Scan for the cell matching the given text and deliver its [X, Y] coordinate at center. 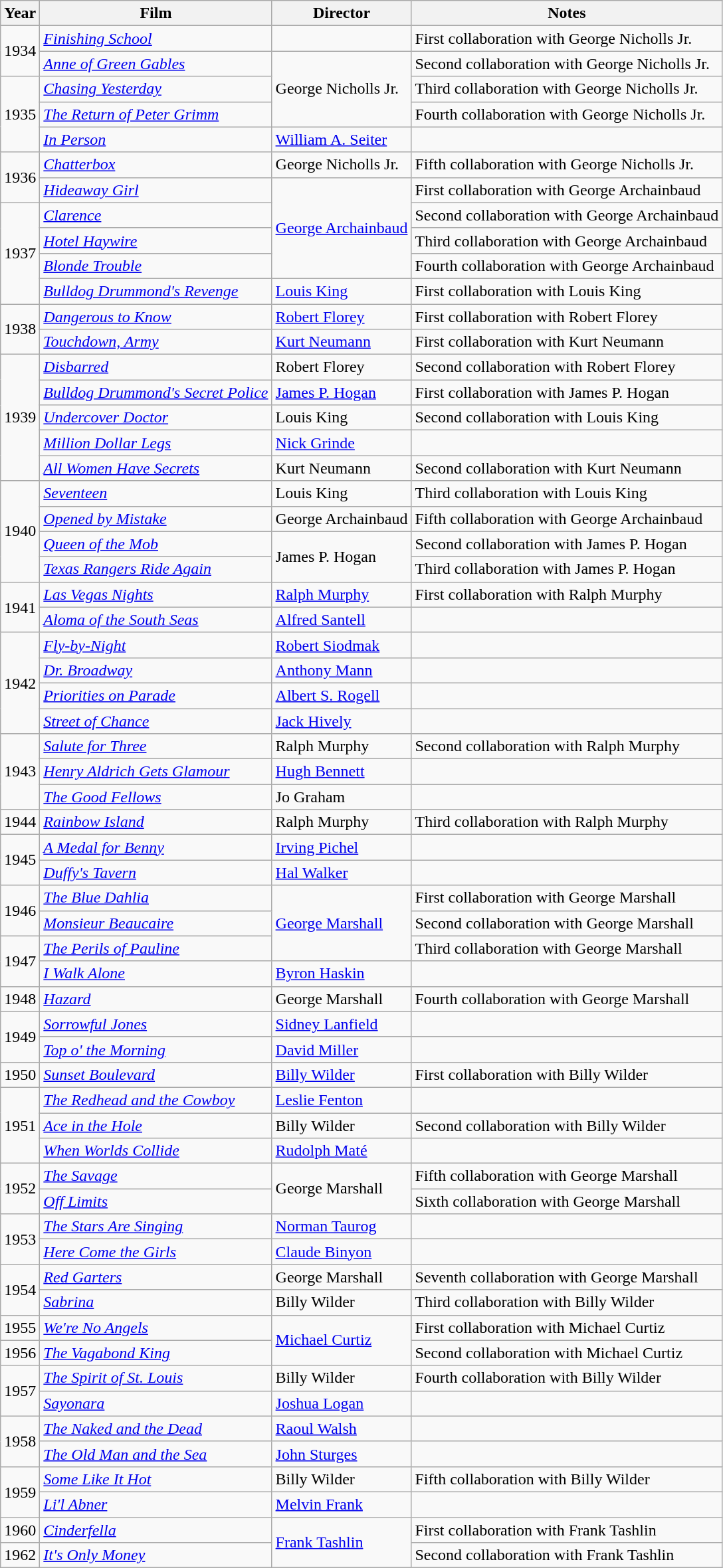
1941 [20, 607]
Film [155, 13]
First collaboration with George Archainbaud [567, 190]
Frank Tashlin [342, 1542]
Fifth collaboration with George Archainbaud [567, 519]
Salute for Three [155, 746]
Monsieur Beaucaire [155, 923]
1951 [20, 1125]
Albert S. Rogell [342, 695]
Second collaboration with Robert Florey [567, 367]
1934 [20, 51]
Opened by Mistake [155, 519]
1959 [20, 1492]
Hazard [155, 999]
Las Vegas Nights [155, 594]
1946 [20, 911]
The Blue Dahlia [155, 898]
First collaboration with Michael Curtiz [567, 1328]
Second collaboration with Michael Curtiz [567, 1353]
Sidney Lanfield [342, 1024]
Bulldog Drummond's Revenge [155, 291]
Second collaboration with Louis King [567, 418]
Fifth collaboration with Billy Wilder [567, 1479]
Rainbow Island [155, 822]
Finishing School [155, 39]
First collaboration with Billy Wilder [567, 1075]
1938 [20, 329]
1962 [20, 1555]
Raoul Walsh [342, 1429]
Anthony Mann [342, 670]
1945 [20, 860]
Queen of the Mob [155, 544]
1942 [20, 683]
Fifth collaboration with George Nicholls Jr. [567, 165]
Hugh Bennett [342, 772]
Texas Rangers Ride Again [155, 569]
1936 [20, 177]
1960 [20, 1529]
Leslie Fenton [342, 1100]
Chatterbox [155, 165]
Fifth collaboration with George Marshall [567, 1176]
Sunset Boulevard [155, 1075]
The Spirit of St. Louis [155, 1378]
Second collaboration with Frank Tashlin [567, 1555]
Third collaboration with Ralph Murphy [567, 822]
William A. Seiter [342, 139]
Rudolph Maté [342, 1151]
Here Come the Girls [155, 1252]
When Worlds Collide [155, 1151]
Jo Graham [342, 797]
Hotel Haywire [155, 240]
Some Like It Hot [155, 1479]
Second collaboration with George Marshall [567, 923]
1939 [20, 418]
1955 [20, 1328]
Second collaboration with George Nicholls Jr. [567, 64]
The Return of Peter Grimm [155, 114]
Fly-by-Night [155, 645]
Aloma of the South Seas [155, 620]
1952 [20, 1189]
A Medal for Benny [155, 847]
Second collaboration with George Archainbaud [567, 215]
Ace in the Hole [155, 1126]
Cinderfella [155, 1529]
Notes [567, 13]
First collaboration with Frank Tashlin [567, 1529]
The Redhead and the Cowboy [155, 1100]
The Vagabond King [155, 1353]
Seventh collaboration with George Marshall [567, 1277]
The Naked and the Dead [155, 1429]
1940 [20, 531]
Sabrina [155, 1302]
The Good Fellows [155, 797]
Sixth collaboration with George Marshall [567, 1201]
All Women Have Secrets [155, 468]
1950 [20, 1075]
Melvin Frank [342, 1504]
Third collaboration with James P. Hogan [567, 569]
The Perils of Pauline [155, 948]
Second collaboration with Kurt Neumann [567, 468]
Fourth collaboration with George Nicholls Jr. [567, 114]
The Old Man and the Sea [155, 1454]
Dr. Broadway [155, 670]
Dangerous to Know [155, 317]
Second collaboration with James P. Hogan [567, 544]
Claude Binyon [342, 1252]
Irving Pichel [342, 847]
Director [342, 13]
Third collaboration with George Nicholls Jr. [567, 89]
1956 [20, 1353]
Joshua Logan [342, 1403]
1953 [20, 1239]
David Miller [342, 1049]
Priorities on Parade [155, 695]
1957 [20, 1391]
We're No Angels [155, 1328]
The Savage [155, 1176]
Fourth collaboration with Billy Wilder [567, 1378]
Third collaboration with George Archainbaud [567, 240]
1947 [20, 961]
Year [20, 13]
Sayonara [155, 1403]
Blonde Trouble [155, 266]
Robert Siodmak [342, 645]
Third collaboration with Billy Wilder [567, 1302]
First collaboration with George Nicholls Jr. [567, 39]
Disbarred [155, 367]
First collaboration with Kurt Neumann [567, 342]
Red Garters [155, 1277]
First collaboration with George Marshall [567, 898]
The Stars Are Singing [155, 1227]
Norman Taurog [342, 1227]
Jack Hively [342, 721]
Chasing Yesterday [155, 89]
Hal Walker [342, 873]
1958 [20, 1441]
First collaboration with Robert Florey [567, 317]
I Walk Alone [155, 974]
Duffy's Tavern [155, 873]
In Person [155, 139]
Fourth collaboration with George Archainbaud [567, 266]
Sorrowful Jones [155, 1024]
Hideaway Girl [155, 190]
Fourth collaboration with George Marshall [567, 999]
Off Limits [155, 1201]
First collaboration with Louis King [567, 291]
Touchdown, Army [155, 342]
Clarence [155, 215]
1949 [20, 1037]
First collaboration with James P. Hogan [567, 392]
Third collaboration with George Marshall [567, 948]
Anne of Green Gables [155, 64]
Henry Aldrich Gets Glamour [155, 772]
1943 [20, 772]
Street of Chance [155, 721]
Second collaboration with Ralph Murphy [567, 746]
Bulldog Drummond's Secret Police [155, 392]
Undercover Doctor [155, 418]
1937 [20, 253]
Seventeen [155, 493]
Michael Curtiz [342, 1340]
Alfred Santell [342, 620]
First collaboration with Ralph Murphy [567, 594]
Byron Haskin [342, 974]
1954 [20, 1290]
Second collaboration with Billy Wilder [567, 1126]
1948 [20, 999]
Li'l Abner [155, 1504]
1935 [20, 114]
Top o' the Morning [155, 1049]
It's Only Money [155, 1555]
Nick Grinde [342, 443]
Third collaboration with Louis King [567, 493]
Million Dollar Legs [155, 443]
John Sturges [342, 1454]
1944 [20, 822]
